Determine the [X, Y] coordinate at the center of the cell enclosing the given text.  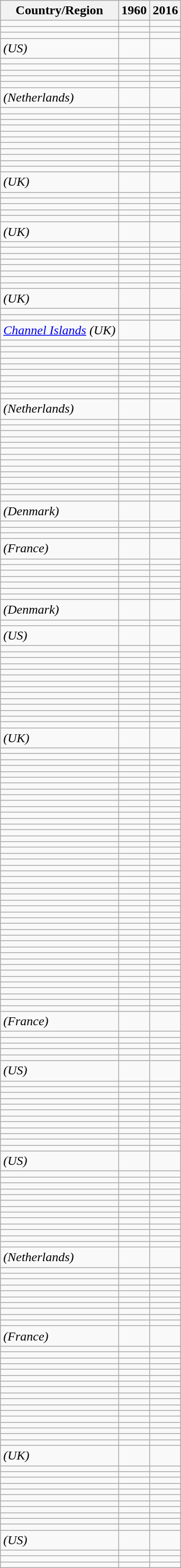
1960 [134, 11]
2016 [165, 11]
Channel Islands (UK) [59, 330]
Country/Region [59, 11]
